Capture the cell that displays the provided text and extract its [x, y] central coordinate. 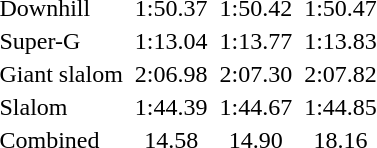
1:13.77 [256, 41]
1:44.39 [171, 107]
2:06.98 [171, 74]
1:13.04 [171, 41]
1:44.67 [256, 107]
2:07.30 [256, 74]
